Locate the cell with the specified text and output its (x, y) center coordinate. 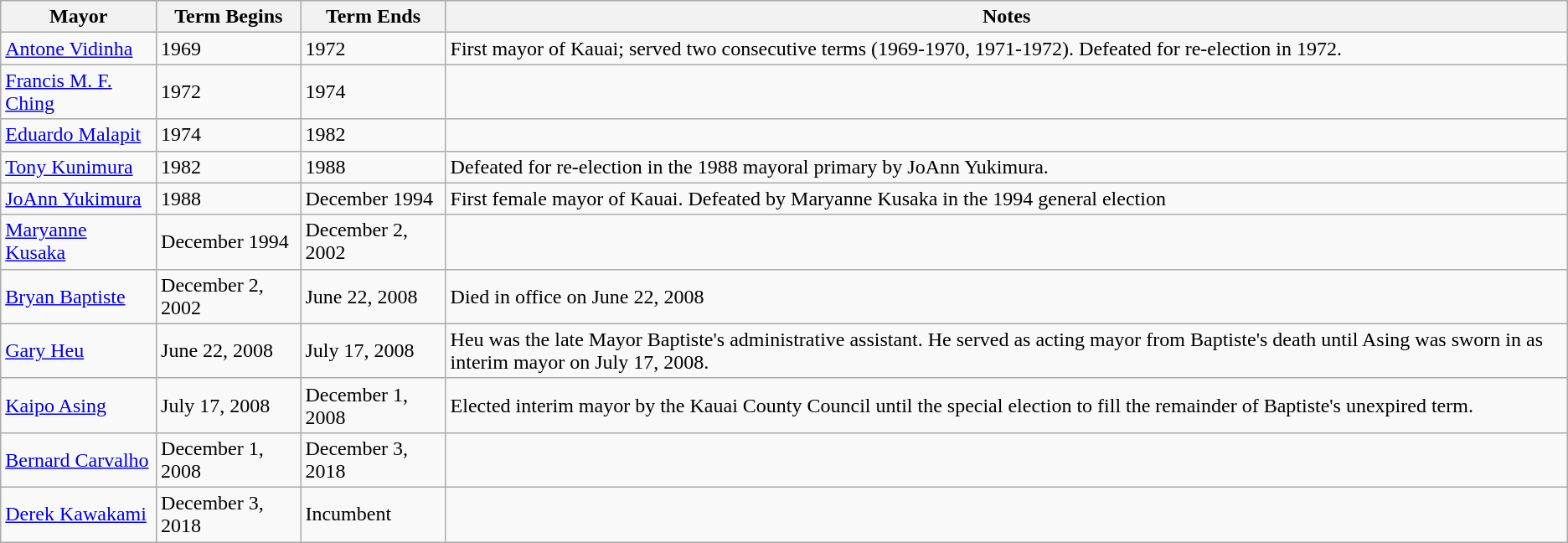
Bryan Baptiste (79, 297)
First mayor of Kauai; served two consecutive terms (1969-1970, 1971-1972). Defeated for re-election in 1972. (1007, 49)
Kaipo Asing (79, 406)
JoAnn Yukimura (79, 199)
Bernard Carvalho (79, 459)
First female mayor of Kauai. Defeated by Maryanne Kusaka in the 1994 general election (1007, 199)
Incumbent (374, 515)
Term Ends (374, 17)
Francis M. F. Ching (79, 92)
Derek Kawakami (79, 515)
Elected interim mayor by the Kauai County Council until the special election to fill the remainder of Baptiste's unexpired term. (1007, 406)
Mayor (79, 17)
Term Begins (229, 17)
Defeated for re-election in the 1988 mayoral primary by JoAnn Yukimura. (1007, 167)
Notes (1007, 17)
1969 (229, 49)
Died in office on June 22, 2008 (1007, 297)
Gary Heu (79, 350)
Eduardo Malapit (79, 135)
Maryanne Kusaka (79, 241)
Tony Kunimura (79, 167)
Antone Vidinha (79, 49)
